Locate the cell with the specified text and output its [X, Y] center coordinate. 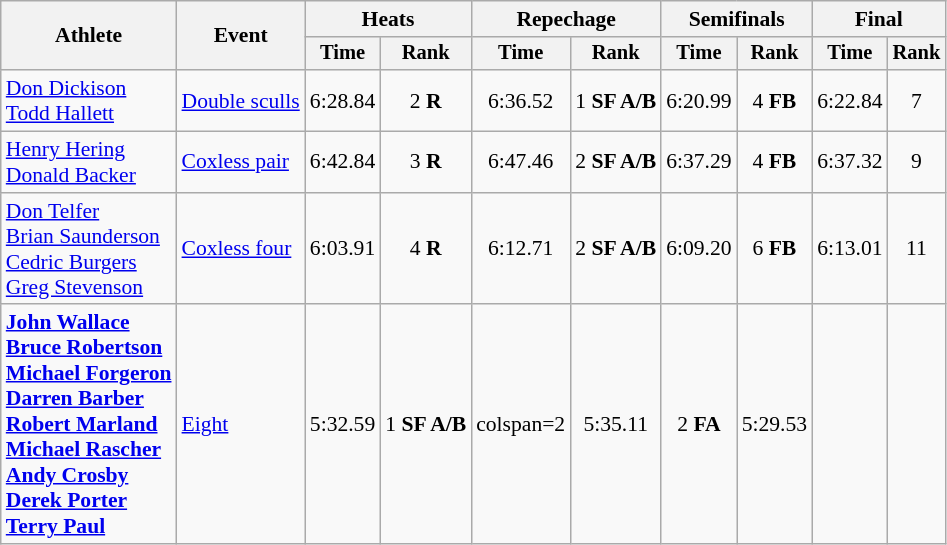
6:13.01 [850, 249]
Event [241, 36]
Repechage [566, 19]
Coxless four [241, 249]
John WallaceBruce RobertsonMichael ForgeronDarren BarberRobert MarlandMichael RascherAndy CrosbyDerek PorterTerry Paul [89, 425]
Athlete [89, 36]
3 R [426, 162]
6:47.46 [520, 162]
Double sculls [241, 100]
11 [917, 249]
5:29.53 [774, 425]
6:20.99 [698, 100]
6:37.32 [850, 162]
7 [917, 100]
2 FA [698, 425]
Henry HeringDonald Backer [89, 162]
Don DickisonTodd Hallett [89, 100]
6 FB [774, 249]
2 R [426, 100]
9 [917, 162]
4 R [426, 249]
6:12.71 [520, 249]
Final [878, 19]
Don TelferBrian SaundersonCedric BurgersGreg Stevenson [89, 249]
6:37.29 [698, 162]
5:32.59 [342, 425]
Coxless pair [241, 162]
6:36.52 [520, 100]
Semifinals [736, 19]
6:22.84 [850, 100]
Heats [388, 19]
6:03.91 [342, 249]
6:42.84 [342, 162]
Eight [241, 425]
6:09.20 [698, 249]
5:35.11 [616, 425]
colspan=2 [520, 425]
6:28.84 [342, 100]
